Detect which cell encompasses the target text, then output its (X, Y) center coordinate. 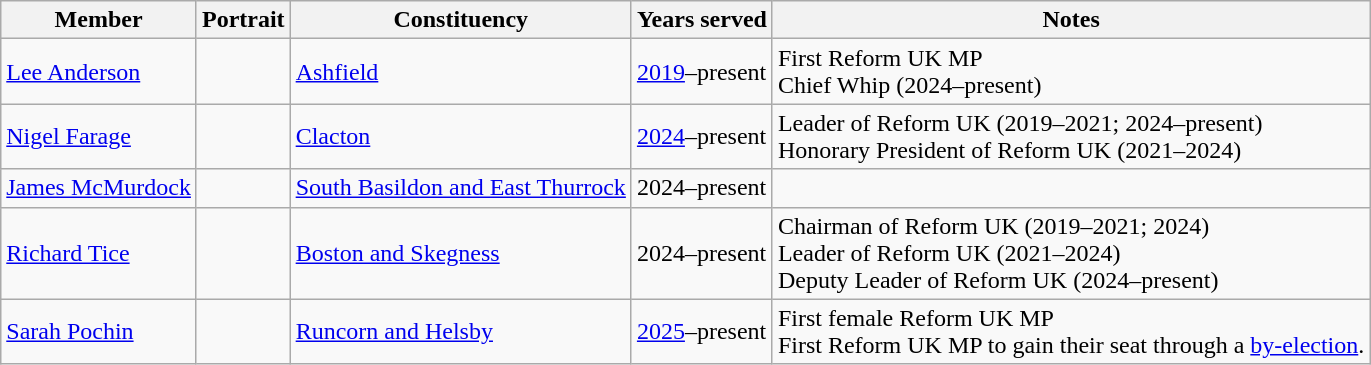
2019–present (702, 72)
Runcorn and Helsby (460, 332)
Clacton (460, 136)
Constituency (460, 20)
Notes (1070, 20)
First female Reform UK MPFirst Reform UK MP to gain their seat through a by-election. (1070, 332)
Richard Tice (99, 253)
Portrait (243, 20)
Years served (702, 20)
Lee Anderson (99, 72)
Boston and Skegness (460, 253)
Member (99, 20)
James McMurdock (99, 188)
South Basildon and East Thurrock (460, 188)
Ashfield (460, 72)
Sarah Pochin (99, 332)
Leader of Reform UK (2019–2021; 2024–present)Honorary President of Reform UK (2021–2024) (1070, 136)
2025–present (702, 332)
Nigel Farage (99, 136)
Chairman of Reform UK (2019–2021; 2024)Leader of Reform UK (2021–2024)Deputy Leader of Reform UK (2024–present) (1070, 253)
First Reform UK MPChief Whip (2024–present) (1070, 72)
